Capture the cell that displays the provided text and extract its [x, y] central coordinate. 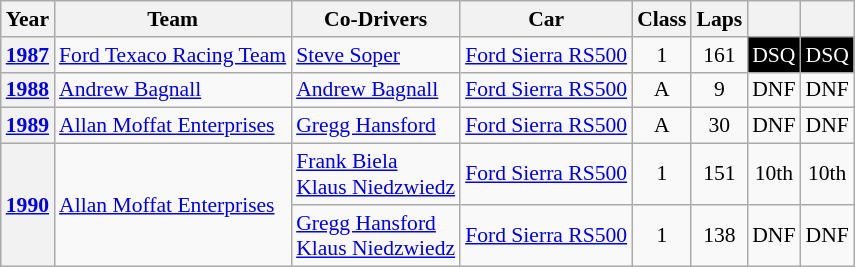
Frank Biela Klaus Niedzwiedz [376, 174]
138 [719, 236]
30 [719, 126]
9 [719, 90]
151 [719, 174]
Team [172, 19]
Year [28, 19]
1987 [28, 55]
Gregg Hansford [376, 126]
Car [546, 19]
Co-Drivers [376, 19]
Laps [719, 19]
Class [662, 19]
Steve Soper [376, 55]
1989 [28, 126]
1990 [28, 205]
Gregg Hansford Klaus Niedzwiedz [376, 236]
161 [719, 55]
Ford Texaco Racing Team [172, 55]
1988 [28, 90]
